Return (x, y) of the center of cell containing provided text 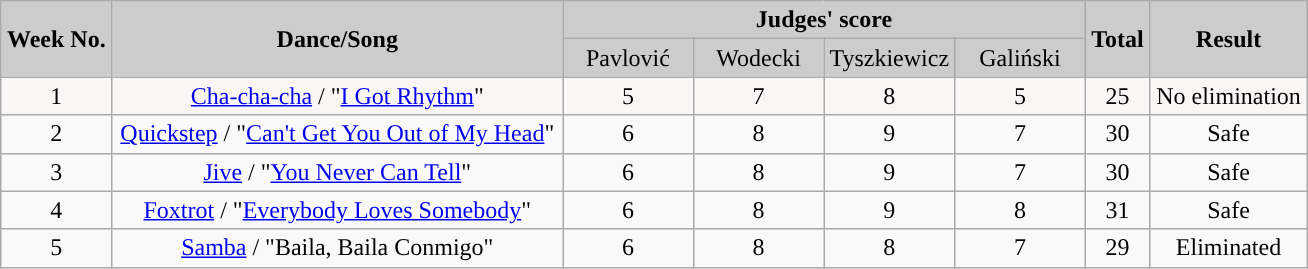
4 (56, 210)
2 (56, 134)
Jive / "You Never Can Tell" (338, 172)
1 (56, 96)
Wodecki (758, 58)
Dance/Song (338, 39)
No elimination (1229, 96)
Result (1229, 39)
29 (1117, 248)
Foxtrot / "Everybody Loves Somebody" (338, 210)
Tyszkiewicz (890, 58)
Week No. (56, 39)
25 (1117, 96)
Galiński (1020, 58)
Quickstep / "Can't Get You Out of My Head" (338, 134)
Pavlović (628, 58)
31 (1117, 210)
Total (1117, 39)
Cha-cha-cha / "I Got Rhythm" (338, 96)
3 (56, 172)
Eliminated (1229, 248)
Samba / "Baila, Baila Conmigo" (338, 248)
Judges' score (824, 20)
